Capture the cell that displays the provided text and extract its (X, Y) central coordinate. 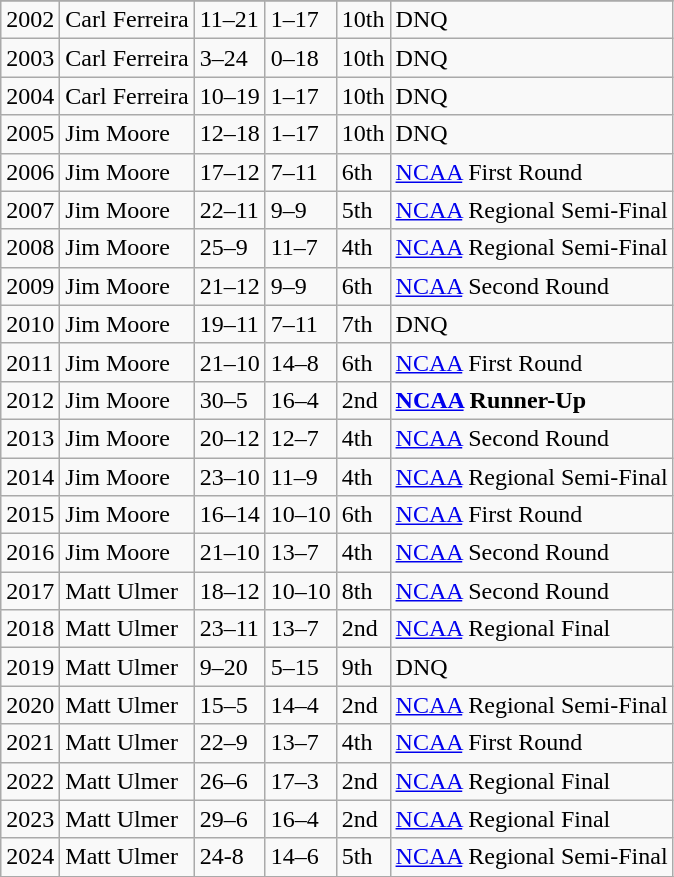
11–9 (300, 477)
14–8 (300, 362)
12–7 (300, 438)
8th (363, 591)
2019 (30, 667)
22–11 (230, 210)
23–11 (230, 629)
NCAA Runner-Up (532, 400)
2008 (30, 248)
14–4 (300, 705)
23–10 (230, 477)
21–12 (230, 286)
2015 (30, 515)
2010 (30, 324)
0–18 (300, 58)
17–12 (230, 172)
2005 (30, 134)
22–9 (230, 743)
20–12 (230, 438)
2006 (30, 172)
10–19 (230, 96)
11–21 (230, 20)
2002 (30, 20)
2007 (30, 210)
2004 (30, 96)
15–5 (230, 705)
2011 (30, 362)
30–5 (230, 400)
12–18 (230, 134)
2023 (30, 819)
24-8 (230, 857)
9–20 (230, 667)
2021 (30, 743)
2022 (30, 781)
16–14 (230, 515)
17–3 (300, 781)
14–6 (300, 857)
26–6 (230, 781)
2012 (30, 400)
2013 (30, 438)
2009 (30, 286)
2018 (30, 629)
2003 (30, 58)
5–15 (300, 667)
2016 (30, 553)
25–9 (230, 248)
2017 (30, 591)
7th (363, 324)
18–12 (230, 591)
3–24 (230, 58)
2014 (30, 477)
9th (363, 667)
19–11 (230, 324)
2020 (30, 705)
11–7 (300, 248)
29–6 (230, 819)
2024 (30, 857)
